Locate the cell with the specified text and output its [x, y] center coordinate. 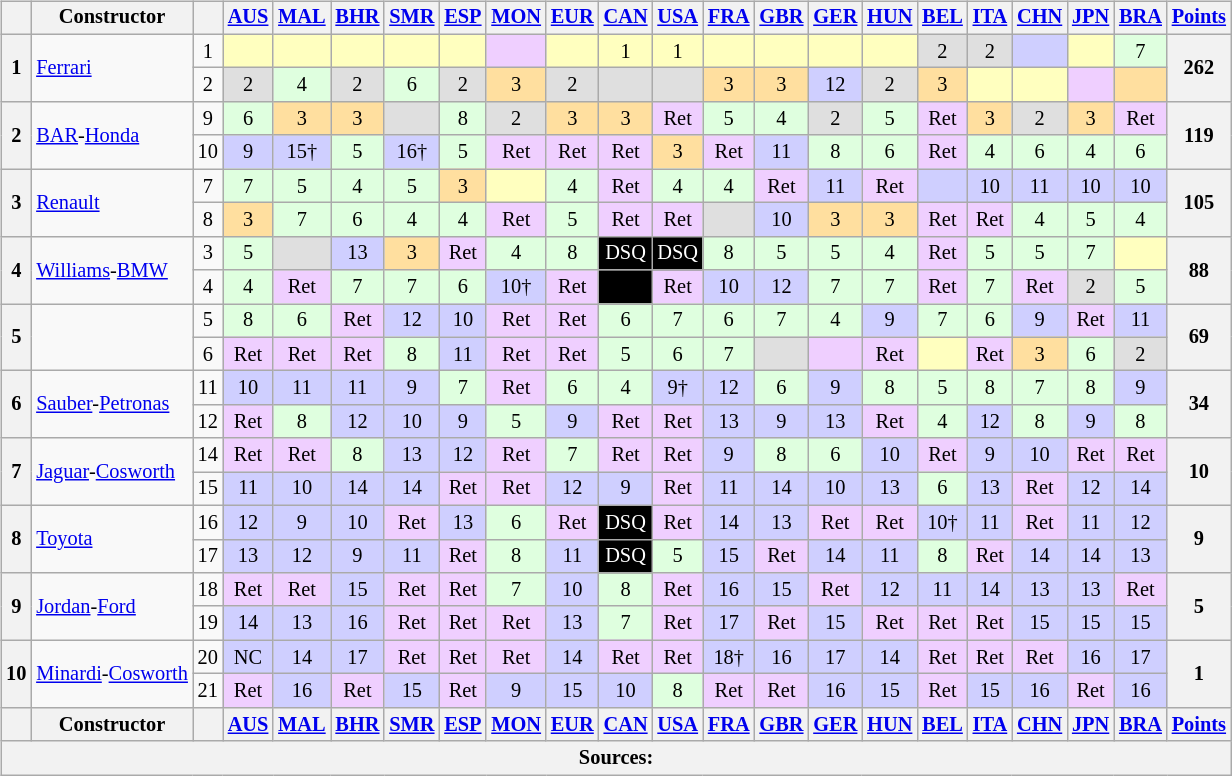
9† [677, 388]
Renault [112, 202]
NC [248, 657]
18† [729, 657]
16† [412, 152]
Williams-BMW [112, 270]
20 [208, 657]
Jaguar-Cosworth [112, 472]
88 [1199, 270]
18 [208, 590]
Minardi-Cosworth [112, 674]
21 [208, 691]
15† [302, 152]
BAR-Honda [112, 136]
262 [1199, 68]
34 [1199, 404]
Sauber-Petronas [112, 404]
119 [1199, 136]
69 [1199, 338]
Ferrari [112, 68]
105 [1199, 202]
Toyota [112, 538]
19 [208, 623]
Jordan-Ford [112, 606]
Sources: [616, 758]
